Return the [x, y] coordinate for the center point of the cell that contains the specified text.  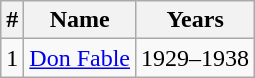
Years [196, 20]
1929–1938 [196, 58]
Don Fable [80, 58]
1 [12, 58]
Name [80, 20]
# [12, 20]
